Return [x, y] of the center of cell containing provided text 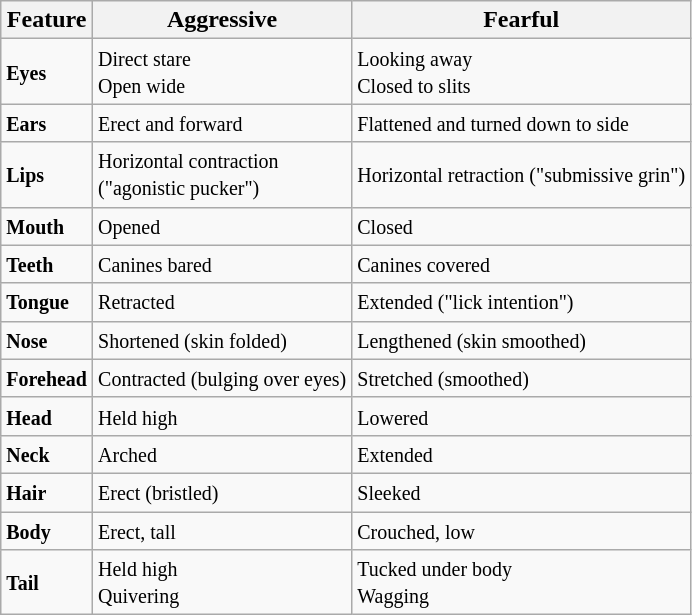
Extended [522, 454]
Eyes [47, 72]
Tucked under bodyWagging [522, 582]
Shortened (skin folded) [222, 340]
Feature [47, 20]
Head [47, 416]
Tongue [47, 302]
Horizontal contraction("agonistic pucker") [222, 174]
Lips [47, 174]
Arched [222, 454]
Hair [47, 492]
Horizontal retraction ("submissive grin") [522, 174]
Closed [522, 226]
Erect (bristled) [222, 492]
Contracted (bulging over eyes) [222, 378]
Held high [222, 416]
Lengthened (skin smoothed) [522, 340]
Aggressive [222, 20]
Nose [47, 340]
Canines covered [522, 264]
Direct stareOpen wide [222, 72]
Erect and forward [222, 123]
Erect, tall [222, 531]
Canines bared [222, 264]
Forehead [47, 378]
Neck [47, 454]
Stretched (smoothed) [522, 378]
Body [47, 531]
Held highQuivering [222, 582]
Lowered [522, 416]
Ears [47, 123]
Mouth [47, 226]
Looking awayClosed to slits [522, 72]
Crouched, low [522, 531]
Flattened and turned down to side [522, 123]
Retracted [222, 302]
Extended ("lick intention") [522, 302]
Opened [222, 226]
Sleeked [522, 492]
Teeth [47, 264]
Fearful [522, 20]
Tail [47, 582]
